Determine the [x, y] coordinate at the center of the cell enclosing the given text.  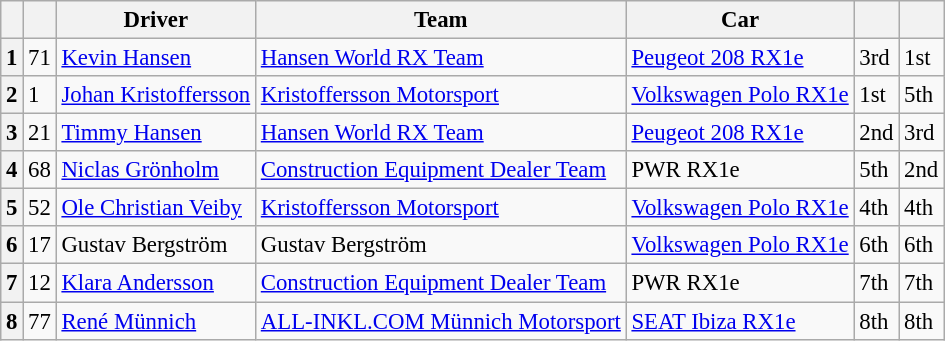
7 [12, 283]
12 [40, 283]
Driver [156, 20]
Niclas Grönholm [156, 170]
SEAT Ibiza RX1e [740, 321]
Kevin Hansen [156, 58]
Team [440, 20]
Timmy Hansen [156, 133]
Ole Christian Veiby [156, 208]
52 [40, 208]
Klara Andersson [156, 283]
17 [40, 245]
71 [40, 58]
Johan Kristoffersson [156, 95]
ALL-INKL.COM Münnich Motorsport [440, 321]
René Münnich [156, 321]
77 [40, 321]
Car [740, 20]
6 [12, 245]
4 [12, 170]
21 [40, 133]
5 [12, 208]
3 [12, 133]
2 [12, 95]
68 [40, 170]
8 [12, 321]
